Provide the [x, y] coordinate of the cell's center where the given text is located.  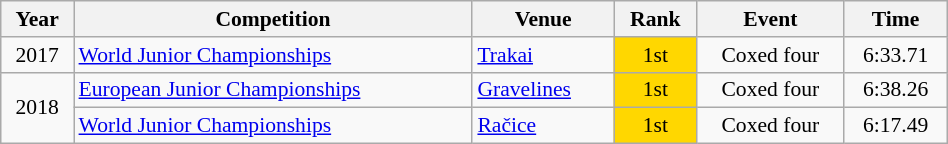
Gravelines [543, 90]
6:17.49 [896, 126]
European Junior Championships [274, 90]
Event [770, 19]
Rank [656, 19]
Competition [274, 19]
Trakai [543, 55]
6:38.26 [896, 90]
2017 [38, 55]
Račice [543, 126]
Time [896, 19]
Year [38, 19]
6:33.71 [896, 55]
Venue [543, 19]
2018 [38, 108]
